Return (x, y) of the center of cell containing provided text 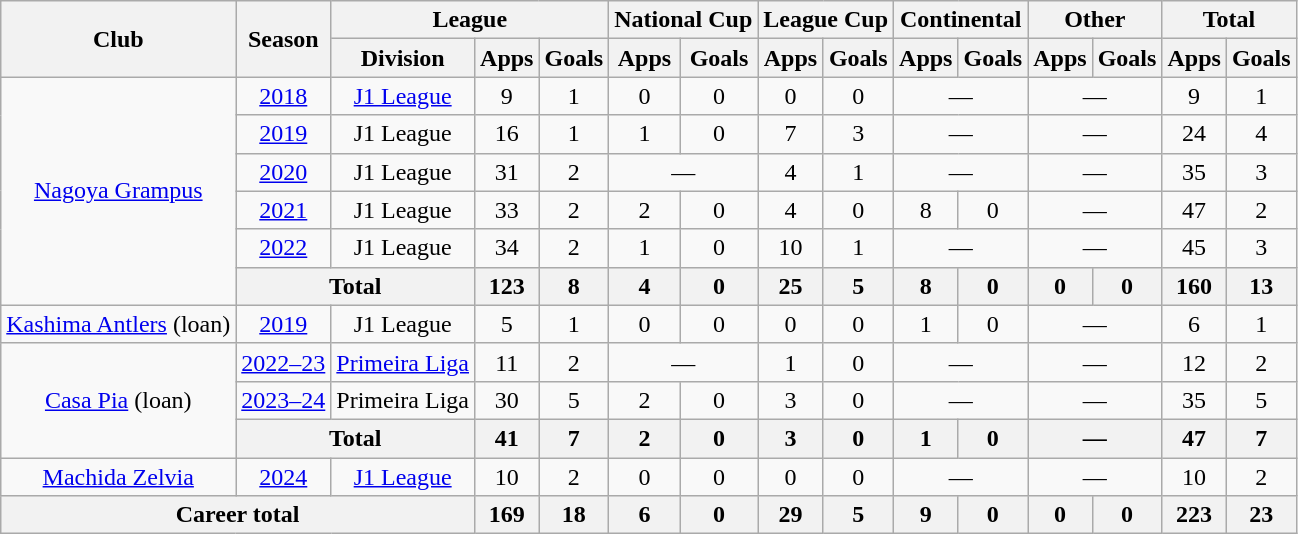
16 (507, 134)
2018 (284, 96)
2024 (284, 477)
31 (507, 172)
24 (1194, 134)
18 (574, 515)
Division (403, 58)
41 (507, 438)
Club (118, 39)
160 (1194, 286)
11 (507, 362)
Continental (961, 20)
Machida Zelvia (118, 477)
23 (1261, 515)
13 (1261, 286)
2022 (284, 248)
2021 (284, 210)
2020 (284, 172)
Casa Pia (loan) (118, 400)
2022–23 (284, 362)
169 (507, 515)
Other (1095, 20)
Nagoya Grampus (118, 191)
45 (1194, 248)
223 (1194, 515)
2023–24 (284, 400)
Career total (238, 515)
33 (507, 210)
29 (790, 515)
12 (1194, 362)
34 (507, 248)
League Cup (826, 20)
30 (507, 400)
National Cup (684, 20)
123 (507, 286)
Kashima Antlers (loan) (118, 324)
Season (284, 39)
25 (790, 286)
League (470, 20)
